Return (X, Y) of the center of cell containing provided text 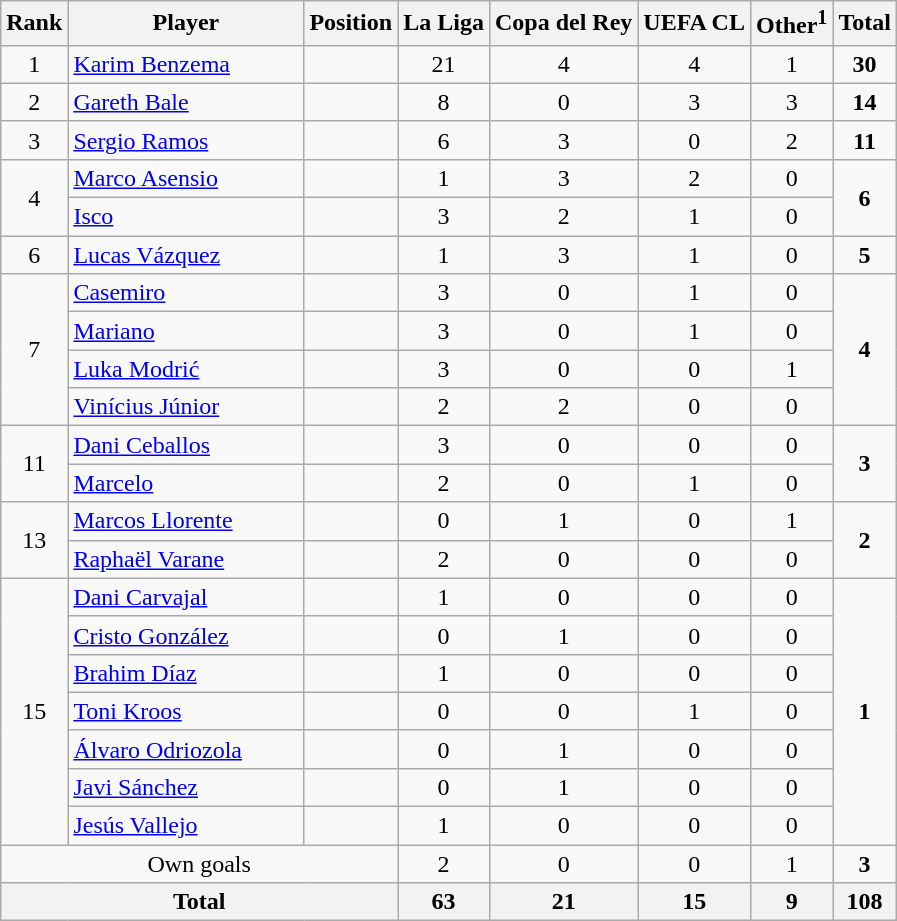
Brahim Díaz (186, 673)
Toni Kroos (186, 711)
Position (351, 24)
UEFA CL (694, 24)
Mariano (186, 331)
Cristo González (186, 635)
63 (444, 902)
Dani Ceballos (186, 445)
Luka Modrić (186, 369)
Other1 (791, 24)
7 (34, 350)
Player (186, 24)
14 (865, 102)
Copa del Rey (563, 24)
Vinícius Júnior (186, 407)
La Liga (444, 24)
30 (865, 64)
Rank (34, 24)
Marcos Llorente (186, 521)
Marco Asensio (186, 178)
Marcelo (186, 483)
Raphaël Varane (186, 559)
Isco (186, 217)
Jesús Vallejo (186, 826)
Javi Sánchez (186, 787)
5 (865, 255)
Dani Carvajal (186, 597)
9 (791, 902)
Casemiro (186, 293)
8 (444, 102)
Sergio Ramos (186, 140)
13 (34, 540)
108 (865, 902)
Gareth Bale (186, 102)
Álvaro Odriozola (186, 749)
Own goals (200, 864)
Lucas Vázquez (186, 255)
Karim Benzema (186, 64)
